Determine the [X, Y] coordinate at the center of the cell enclosing the given text.  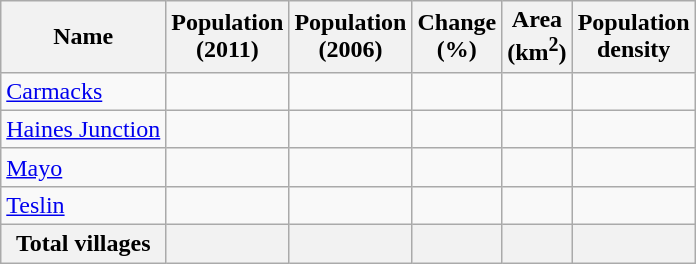
Population(2006) [350, 37]
Population(2011) [228, 37]
Populationdensity [634, 37]
Haines Junction [84, 129]
Area(km2) [537, 37]
Teslin [84, 205]
Carmacks [84, 91]
Change(%) [457, 37]
Mayo [84, 167]
Total villages [84, 244]
Name [84, 37]
